Return the [X, Y] coordinate for the center point of the cell that contains the specified text.  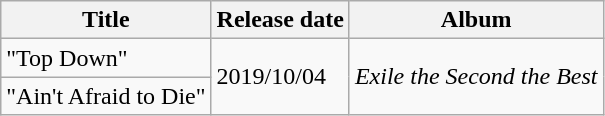
Title [106, 20]
"Top Down" [106, 58]
Release date [280, 20]
2019/10/04 [280, 77]
Album [476, 20]
"Ain't Afraid to Die" [106, 96]
Exile the Second the Best [476, 77]
